Extract the (x, y) coordinate from the center of the cell holding the provided text.  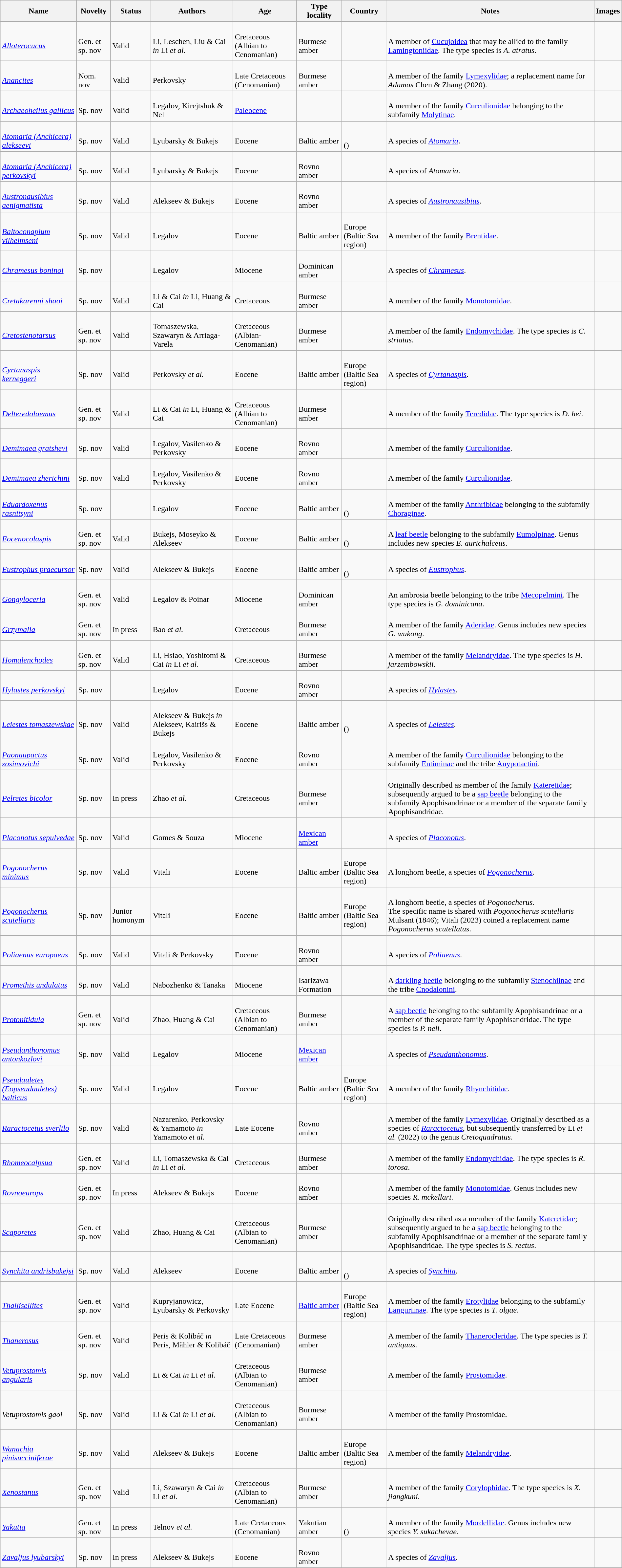
Nazarenko, Perkovsky & Yamamoto in Yamamoto et al. (192, 1123)
Scaporetes (38, 1228)
Zavaljus lyubarskyi (38, 1553)
Protonitidula (38, 1015)
A longhorn beetle, a species of Pogonocherus. (490, 867)
A member of the family Curculionidae belonging to the subfamily Molytinae. (490, 106)
Kupryjanowicz, Lyubarsky & Perkovsky (192, 1301)
Status (131, 11)
A member of the family Rhynchitidae. (490, 1085)
Demimaea zherichini (38, 474)
Synchita andrisbukejsi (38, 1267)
Alekseev & Bukejs in Alekseev, Kairišs & Bukejs (192, 720)
A member of the family Erotylidae belonging to the subfamily Languriinae. The type species is T. olgae. (490, 1301)
A member of Cucujoidea that may be allied to the family Lamingtoniidae. The type species is A. atratus. (490, 41)
Delteredolaemus (38, 409)
Poliaenus europaeus (38, 950)
Type locality (319, 11)
Yakutian amber (319, 1523)
Novelty (93, 11)
A sap beetle belonging to the subfamily Apophisandrinae or a member of the separate family Apophisandridae. The type species is P. neli. (490, 1015)
An ambrosia beetle belonging to the tribe Mecopelmini. The type species is G. dominicana. (490, 595)
Thallisellites (38, 1301)
Gomes & Souza (192, 833)
A member of the family Thanerocleridae. The type species is T. antiquus. (490, 1336)
A member of the family Curculionidae belonging to the subfamily Entiminae and the tribe Anypotactini. (490, 755)
Zhao et al. (192, 794)
A member of the family Teredidae. The type species is D. hei. (490, 409)
Cretostenotarsus (38, 331)
Atomaria (Anchicera) perkovskyi (38, 166)
A species of Cyrtanaspis. (490, 370)
A member of the family Melandryidae. (490, 1448)
Pseudanthonomus antonkozlovi (38, 1050)
Alloterocucus (38, 41)
Alekseev (192, 1267)
A member of the family Lymexylidae; a replacement name for Adamas Chen & Zhang (2020). (490, 76)
Images (608, 11)
Telnov et al. (192, 1523)
A leaf beetle belonging to the subfamily Eumolpinae. Genus includes new species E. aurichalceus. (490, 534)
Legalov, Kirejtshuk & Nel (192, 106)
A species of Eustrophus. (490, 565)
Leiestes tomaszewskae (38, 720)
Li, Leschen, Liu & Cai in Li et al. (192, 41)
A species of Leiestes. (490, 720)
Chramesus boninoi (38, 266)
Rovnoeurops (38, 1188)
Eduardoxenus rasnitsyni (38, 504)
Bao et al. (192, 625)
Paleocene (265, 106)
Wanachia pinisucciniferae (38, 1448)
Thanerosus (38, 1336)
Xenostanus (38, 1488)
A species of Zavaljus. (490, 1553)
Atomaria (Anchicera) alekseevi (38, 136)
Europe(Baltic Sea region) (364, 1448)
Pseudauletes (Eopseudauletes) balticus (38, 1085)
Notes (490, 11)
A species of Pseudanthonomus. (490, 1050)
A member of the family Mordellidae. Genus includes new species Y. sukachevae. (490, 1523)
A species of Placonotus. (490, 833)
Eocenocolaspis (38, 534)
Vitali & Perkovsky (192, 950)
A member of the family Endomychidae. The type species is R. torosa. (490, 1158)
Cretakarenni shaoi (38, 296)
A species of Hylastes. (490, 686)
Grzymalia (38, 625)
A member of the family Monotomidae. Genus includes new species R. mckellari. (490, 1188)
Austronausibius aenigmatista (38, 197)
Country (364, 11)
Name (38, 11)
Rhomeocalpsua (38, 1158)
A member of the family Anthribidae belonging to the subfamily Choraginae. (490, 504)
Yakutia (38, 1523)
Li, Szawaryn & Cai in Li et al. (192, 1488)
A species of Chramesus. (490, 266)
Pogonocherus minimus (38, 867)
Archaeoheilus gallicus (38, 106)
A member of the family Melandryidae. The type species is H. jarzembowskii. (490, 655)
Nom. nov (93, 76)
Paonaupactus zosimovichi (38, 755)
A member of the family Endomychidae. The type species is C. striatus. (490, 331)
Authors (192, 11)
Peris & Kolibáč in Peris, Mähler & Kolibáč (192, 1336)
A member of the family Aderidae. Genus includes new species G. wukong. (490, 625)
A member of the family Brentidae. (490, 231)
Isarizawa Formation (319, 981)
Raractocetus sverlilo (38, 1123)
Gongyloceria (38, 595)
Eustrophus praecursor (38, 565)
Placonotus sepulvedae (38, 833)
Li, Tomaszewska & Cai in Li et al. (192, 1158)
A member of the family Corylophidae. The type species is X. jiangkuni. (490, 1488)
Cretaceous (Albian-Cenomanian) (265, 331)
Tomaszewska, Szawaryn & Arriaga-Varela (192, 331)
Age (265, 11)
Pelretes bicolor (38, 794)
Perkovsky et al. (192, 370)
Anancites (38, 76)
Bukejs, Moseyko & Alekseev (192, 534)
Pogonocherus scutellaris (38, 911)
A member of the family Monotomidae. (490, 296)
A species of Poliaenus. (490, 950)
Junior homonym (131, 911)
Homalenchodes (38, 655)
Nabozhenko & Tanaka (192, 981)
Perkovsky (192, 76)
Legalov & Poinar (192, 595)
Demimaea gratshevi (38, 444)
A species of Synchita. (490, 1267)
Li, Hsiao, Yoshitomi & Cai in Li et al. (192, 655)
A species of Austronausibius. (490, 197)
Baltoconapium vilhelmseni (38, 231)
Promethis undulatus (38, 981)
Vetuprostomis angularis (38, 1370)
Cyrtanaspis kerneggeri (38, 370)
Hylastes perkovskyi (38, 686)
A darkling beetle belonging to the subfamily Stenochiinae and the tribe Cnodalonini. (490, 981)
Vetuprostomis gaoi (38, 1410)
